Locate the cell with the specified text and output its (x, y) center coordinate. 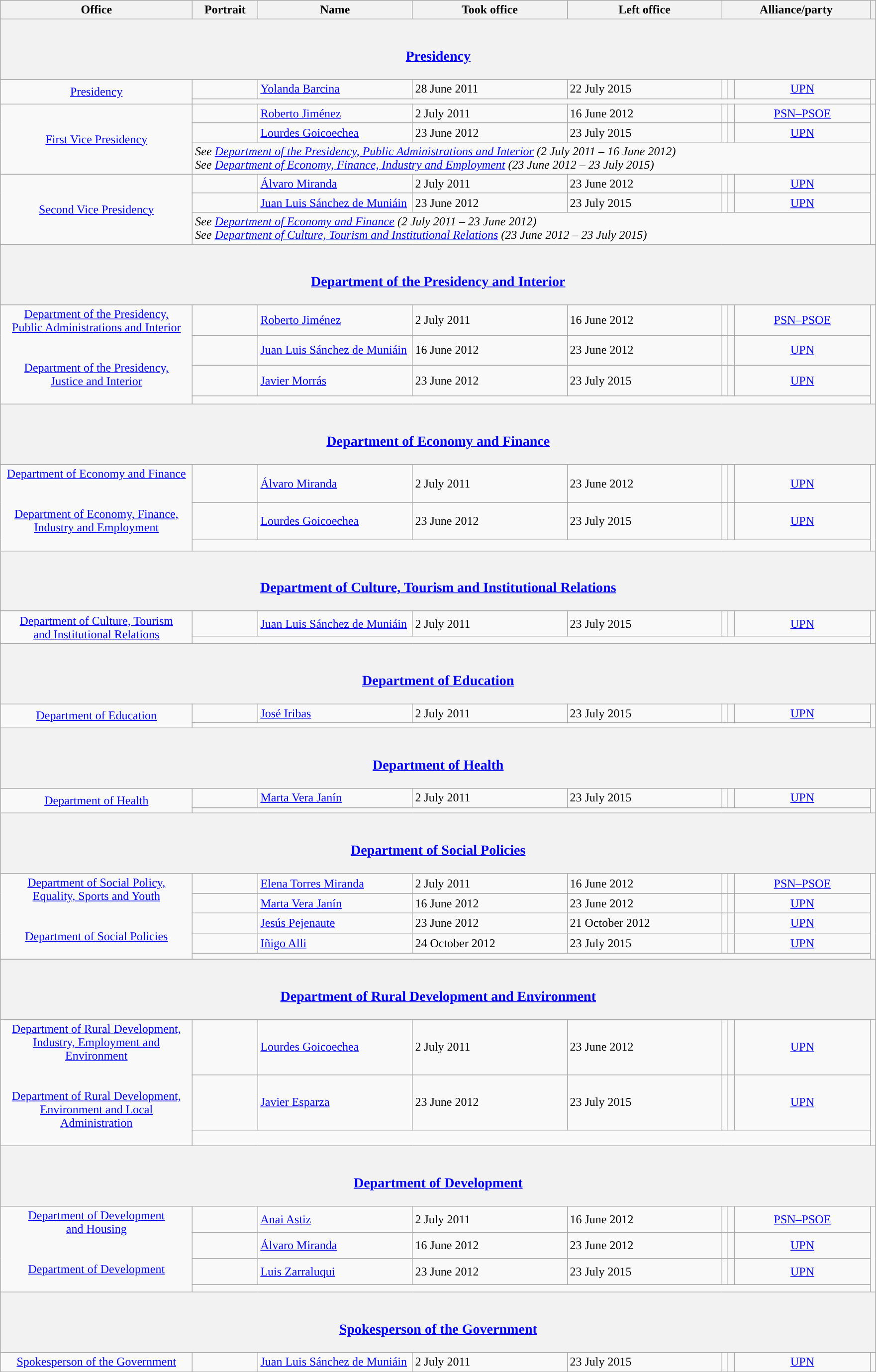
Department of Development (438, 1176)
Javier Morrás (335, 380)
Luis Zarraluqui (335, 1272)
Department of Economy and Finance (438, 435)
First Vice Presidency (97, 139)
Name (335, 10)
28 June 2011 (489, 89)
Jesús Pejenaute (335, 923)
Office (97, 10)
Department of the Presidency,Public Administrations and InteriorDepartment of the Presidency,Justice and Interior (97, 355)
21 October 2012 (645, 923)
Left office (645, 10)
Department of the Presidency and Interior (438, 275)
Elena Torres Miranda (335, 883)
Department of Culture, Tourismand Institutional Relations (97, 627)
Iñigo Alli (335, 943)
Portrait (225, 10)
Department of Developmentand HousingDepartment of Development (97, 1250)
Department of Social Policies (438, 843)
Alliance/party (796, 10)
Anai Astiz (335, 1220)
24 October 2012 (489, 943)
Yolanda Barcina (335, 89)
Department of Economy and FinanceDepartment of Economy, Finance,Industry and Employment (97, 507)
Javier Esparza (335, 1102)
José Iribas (335, 713)
Took office (489, 10)
Department of Rural Development,Industry, Employment and EnvironmentDepartment of Rural Development,Environment and Local Administration (97, 1083)
22 July 2015 (645, 89)
Second Vice Presidency (97, 209)
Department of Culture, Tourism and Institutional Relations (438, 581)
Department of Social Policy,Equality, Sports and YouthDepartment of Social Policies (97, 916)
Department of Rural Development and Environment (438, 989)
